Return the [x, y] coordinate for the center point of the cell that contains the specified text.  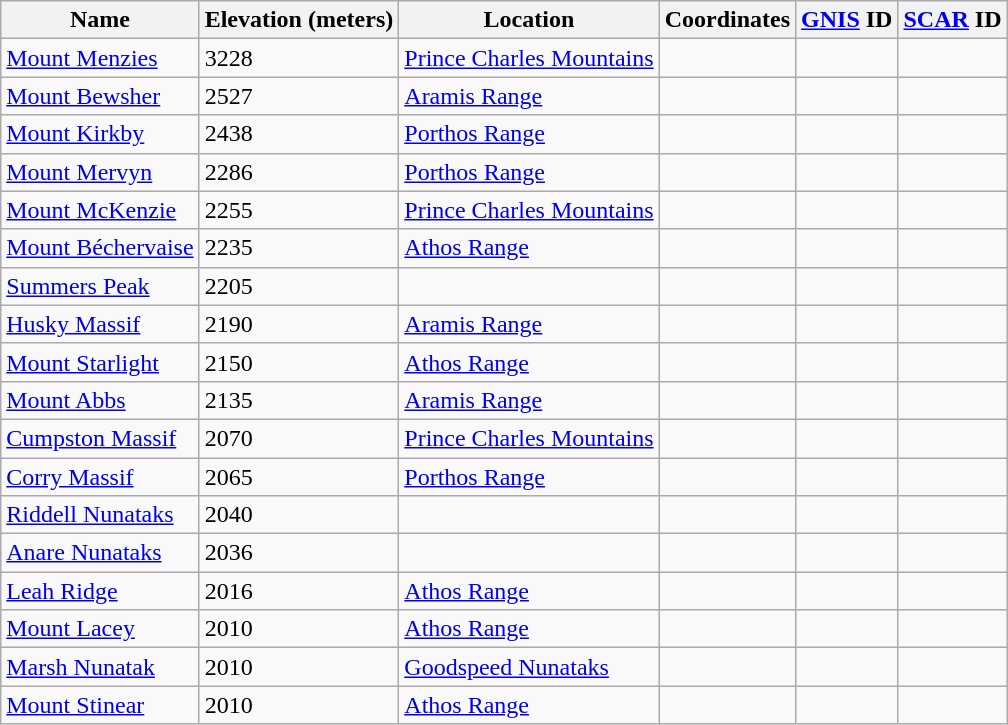
GNIS ID [847, 20]
2438 [299, 134]
2135 [299, 400]
Corry Massif [100, 477]
2016 [299, 591]
Cumpston Massif [100, 438]
Riddell Nunataks [100, 515]
2065 [299, 477]
2255 [299, 210]
Anare Nunataks [100, 553]
Mount Stinear [100, 705]
2040 [299, 515]
2036 [299, 553]
Mount McKenzie [100, 210]
2527 [299, 96]
Mount Kirkby [100, 134]
2235 [299, 248]
Summers Peak [100, 286]
2190 [299, 324]
2205 [299, 286]
3228 [299, 58]
2070 [299, 438]
Mount Béchervaise [100, 248]
SCAR ID [952, 20]
Husky Massif [100, 324]
Name [100, 20]
Mount Starlight [100, 362]
Location [529, 20]
Coordinates [727, 20]
Elevation (meters) [299, 20]
Mount Bewsher [100, 96]
2286 [299, 172]
Mount Abbs [100, 400]
Leah Ridge [100, 591]
Mount Menzies [100, 58]
Mount Mervyn [100, 172]
Mount Lacey [100, 629]
Marsh Nunatak [100, 667]
2150 [299, 362]
Goodspeed Nunataks [529, 667]
